Find where the given text appears and provide that cell's center as [x, y] coordinate. 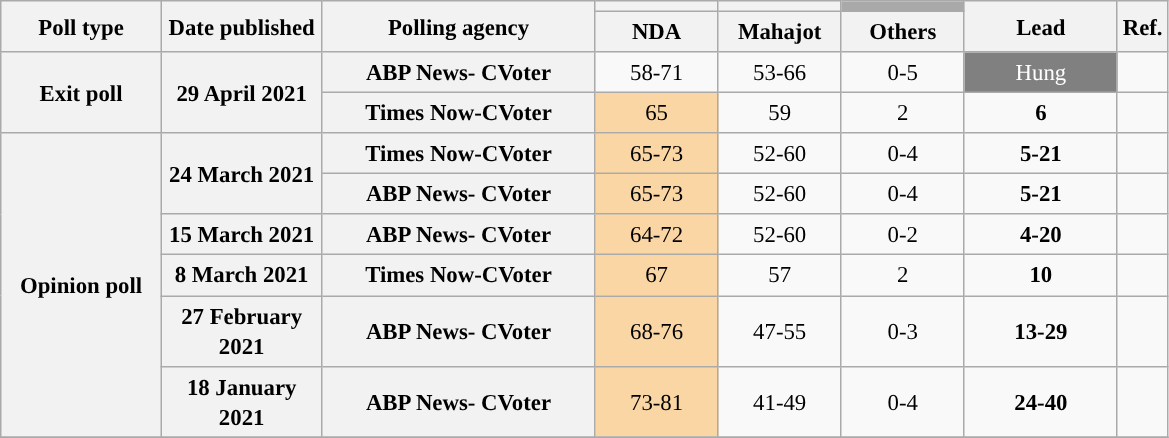
67 [656, 276]
24 March 2021 [242, 174]
64-72 [656, 234]
10 [1040, 276]
Hung [1040, 72]
59 [780, 114]
18 January 2021 [242, 402]
0-5 [902, 72]
Mahajot [780, 32]
13-29 [1040, 332]
4-20 [1040, 234]
47-55 [780, 332]
NDA [656, 32]
68-76 [656, 332]
24-40 [1040, 402]
0-3 [902, 332]
57 [780, 276]
29 April 2021 [242, 92]
53-66 [780, 72]
Date published [242, 26]
65 [656, 114]
Lead [1040, 26]
41-49 [780, 402]
Exit poll [82, 92]
Others [902, 32]
8 March 2021 [242, 276]
Poll type [82, 26]
Polling agency [458, 26]
0-2 [902, 234]
Ref. [1142, 26]
27 February 2021 [242, 332]
15 March 2021 [242, 234]
Opinion poll [82, 285]
6 [1040, 114]
73-81 [656, 402]
58-71 [656, 72]
